Output the (x, y) coordinate of the center of the cell containing the given text.  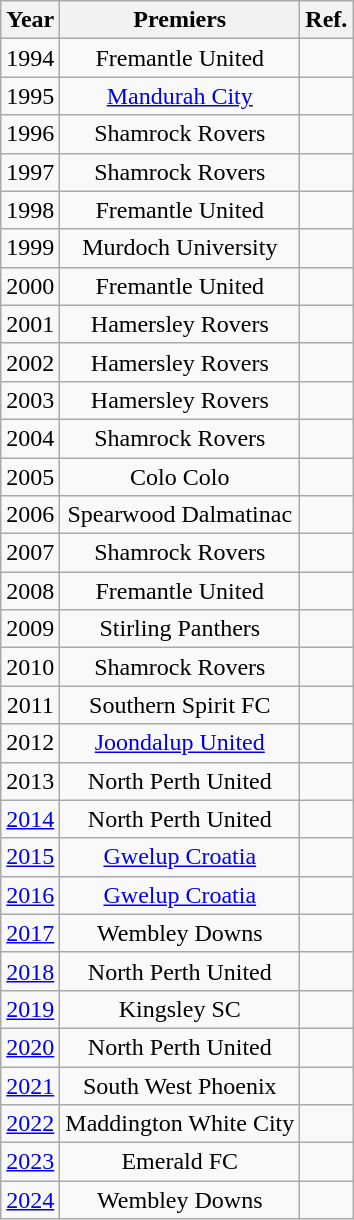
Murdoch University (180, 248)
2013 (30, 781)
Premiers (180, 20)
2023 (30, 1162)
2020 (30, 1047)
2002 (30, 362)
2021 (30, 1085)
Kingsley SC (180, 1009)
1998 (30, 210)
2017 (30, 933)
2018 (30, 971)
2010 (30, 667)
2006 (30, 515)
2012 (30, 743)
Spearwood Dalmatinac (180, 515)
Joondalup United (180, 743)
2000 (30, 286)
2016 (30, 895)
2004 (30, 438)
2009 (30, 629)
2022 (30, 1124)
2008 (30, 591)
2015 (30, 857)
1997 (30, 172)
1999 (30, 248)
2019 (30, 1009)
2011 (30, 705)
Year (30, 20)
Emerald FC (180, 1162)
Stirling Panthers (180, 629)
Maddington White City (180, 1124)
2001 (30, 324)
2003 (30, 400)
2024 (30, 1200)
2007 (30, 553)
1995 (30, 96)
2014 (30, 819)
1996 (30, 134)
Ref. (326, 20)
Colo Colo (180, 477)
South West Phoenix (180, 1085)
2005 (30, 477)
Southern Spirit FC (180, 705)
Mandurah City (180, 96)
1994 (30, 58)
